Capture the cell that displays the provided text and extract its (x, y) central coordinate. 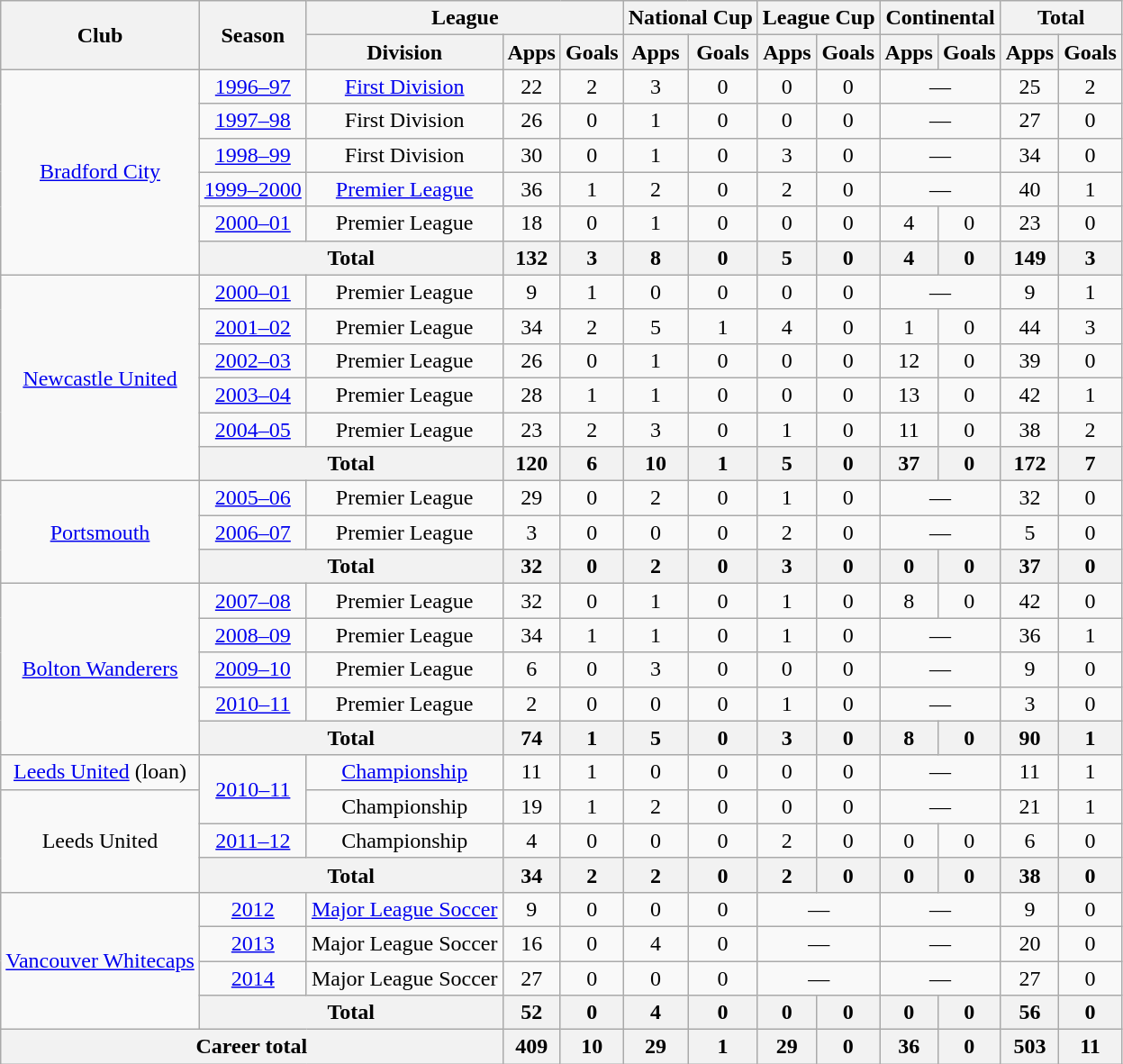
Club (101, 35)
16 (531, 943)
120 (531, 464)
28 (531, 395)
1998–99 (252, 155)
2002–03 (252, 360)
22 (531, 86)
74 (531, 738)
League (465, 18)
39 (1029, 360)
409 (531, 1047)
Continental (940, 18)
Portsmouth (101, 532)
2005–06 (252, 498)
30 (531, 155)
2014 (252, 978)
Newcastle United (101, 377)
Leeds United (loan) (101, 772)
1996–97 (252, 86)
2007–08 (252, 601)
2006–07 (252, 532)
503 (1029, 1047)
2011–12 (252, 841)
Season (252, 35)
2003–04 (252, 395)
2004–05 (252, 430)
2013 (252, 943)
56 (1029, 1013)
7 (1091, 464)
21 (1029, 806)
Career total (252, 1047)
52 (531, 1013)
13 (909, 395)
44 (1029, 326)
20 (1029, 943)
1999–2000 (252, 189)
League Cup (819, 18)
2012 (252, 909)
Leeds United (101, 841)
172 (1029, 464)
1997–98 (252, 121)
19 (531, 806)
National Cup (690, 18)
40 (1029, 189)
Bolton Wanderers (101, 669)
2001–02 (252, 326)
2008–09 (252, 635)
132 (531, 258)
25 (1029, 86)
Division (404, 52)
2009–10 (252, 669)
Bradford City (101, 172)
18 (531, 223)
Vancouver Whitecaps (101, 960)
149 (1029, 258)
90 (1029, 738)
12 (909, 360)
